Extract the (x, y) coordinate from the center of the cell holding the provided text.  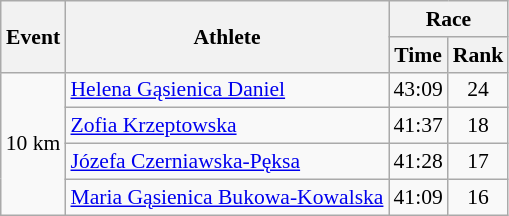
16 (478, 197)
Rank (478, 55)
Maria Gąsienica Bukowa-Kowalska (226, 197)
17 (478, 162)
41:37 (418, 126)
Zofia Krzeptowska (226, 126)
Event (34, 36)
Time (418, 55)
41:09 (418, 197)
Józefa Czerniawska-Pęksa (226, 162)
41:28 (418, 162)
24 (478, 90)
43:09 (418, 90)
Athlete (226, 36)
10 km (34, 143)
Race (448, 19)
18 (478, 126)
Helena Gąsienica Daniel (226, 90)
